Identify which cell holds the provided text, then report its (X, Y) central coordinate. 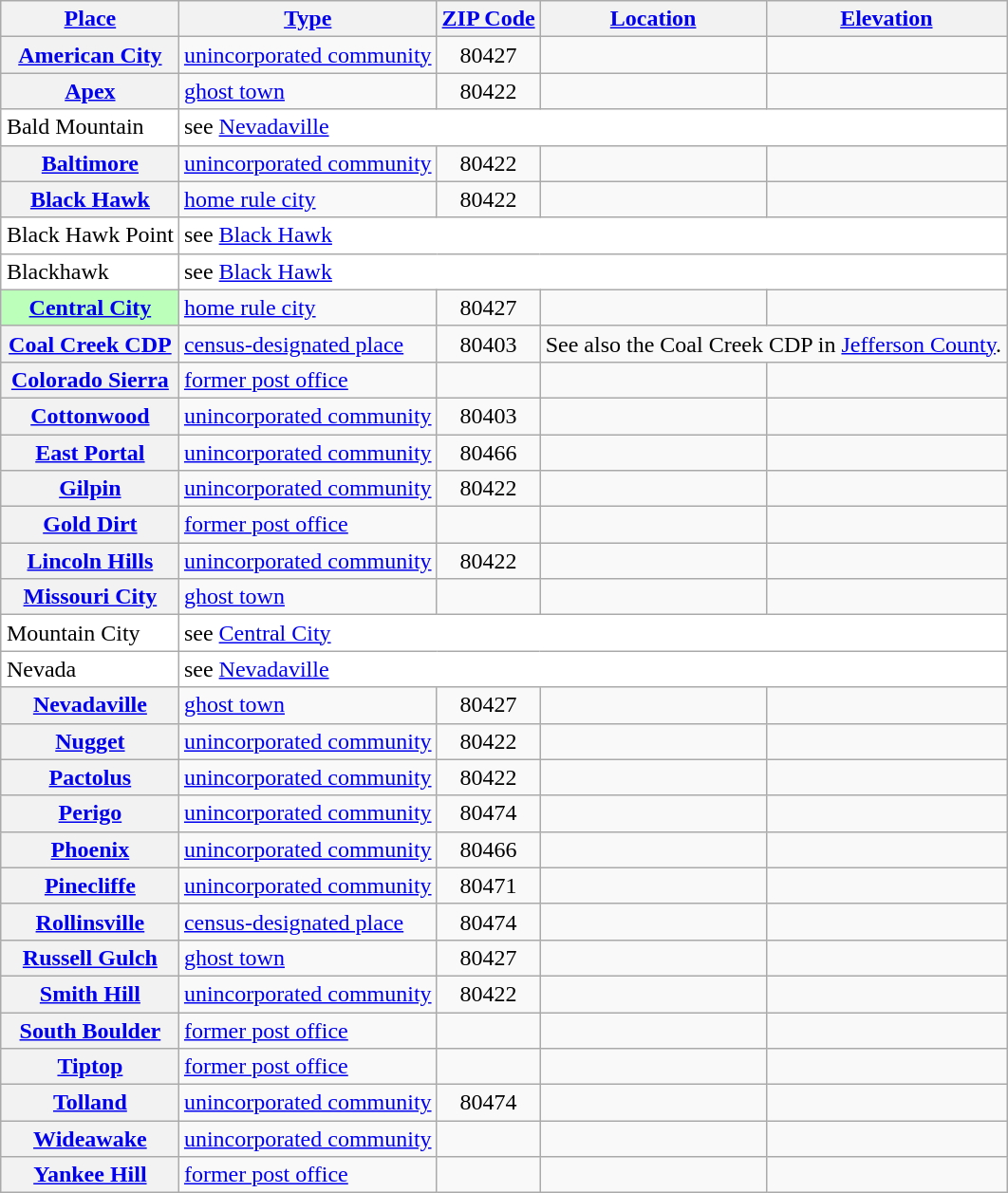
Baltimore (89, 163)
Black Hawk (89, 199)
Central City (89, 308)
Cottonwood (89, 416)
Gilpin (89, 489)
Missouri City (89, 597)
Nugget (89, 741)
Nevada (89, 669)
Apex (89, 91)
Pinecliffe (89, 885)
East Portal (89, 453)
Phoenix (89, 849)
see Central City (592, 633)
Nevadaville (89, 705)
Russell Gulch (89, 958)
Tiptop (89, 1067)
American City (89, 55)
Location (653, 19)
Place (89, 19)
South Boulder (89, 1030)
Coal Creek CDP (89, 344)
Yankee Hill (89, 1175)
Bald Mountain (89, 127)
Mountain City (89, 633)
Wideawake (89, 1139)
Gold Dirt (89, 525)
Blackhawk (89, 271)
See also the Coal Creek CDP in Jefferson County. (773, 344)
Type (308, 19)
Elevation (887, 19)
Rollinsville (89, 922)
80471 (488, 885)
Pactolus (89, 777)
Black Hawk Point (89, 235)
Perigo (89, 813)
Smith Hill (89, 994)
ZIP Code (488, 19)
Colorado Sierra (89, 380)
Lincoln Hills (89, 561)
Tolland (89, 1103)
